Return [X, Y] of the center of cell containing provided text 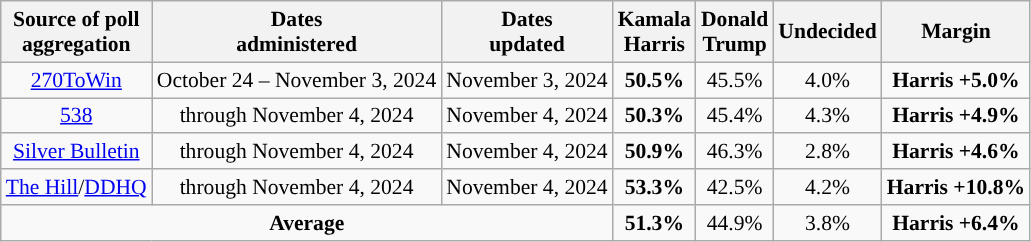
4.3% [827, 116]
538 [76, 116]
50.5% [654, 80]
Undecided [827, 32]
Datesadministered [297, 32]
Datesupdated [526, 32]
46.3% [734, 152]
4.0% [827, 80]
Harris +4.9% [956, 116]
4.2% [827, 187]
Margin [956, 32]
44.9% [734, 223]
Harris +5.0% [956, 80]
50.9% [654, 152]
Harris +10.8% [956, 187]
Harris +4.6% [956, 152]
Harris +6.4% [956, 223]
50.3% [654, 116]
45.5% [734, 80]
The Hill/DDHQ [76, 187]
270ToWin [76, 80]
3.8% [827, 223]
45.4% [734, 116]
Silver Bulletin [76, 152]
51.3% [654, 223]
2.8% [827, 152]
42.5% [734, 187]
KamalaHarris [654, 32]
October 24 – November 3, 2024 [297, 80]
DonaldTrump [734, 32]
November 3, 2024 [526, 80]
Source of pollaggregation [76, 32]
Average [307, 223]
53.3% [654, 187]
